From the cell containing the given text, extract its center point as (x, y) coordinate. 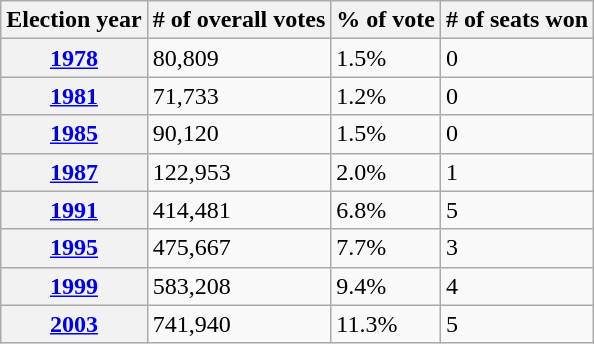
1991 (74, 210)
122,953 (239, 172)
583,208 (239, 286)
475,667 (239, 248)
414,481 (239, 210)
1999 (74, 286)
# of overall votes (239, 20)
1987 (74, 172)
90,120 (239, 134)
6.8% (386, 210)
Election year (74, 20)
1995 (74, 248)
1978 (74, 58)
% of vote (386, 20)
1.2% (386, 96)
9.4% (386, 286)
71,733 (239, 96)
741,940 (239, 324)
80,809 (239, 58)
1981 (74, 96)
1 (518, 172)
2.0% (386, 172)
4 (518, 286)
7.7% (386, 248)
1985 (74, 134)
# of seats won (518, 20)
11.3% (386, 324)
2003 (74, 324)
3 (518, 248)
